Extract the (x, y) coordinate from the center of the cell holding the provided text.  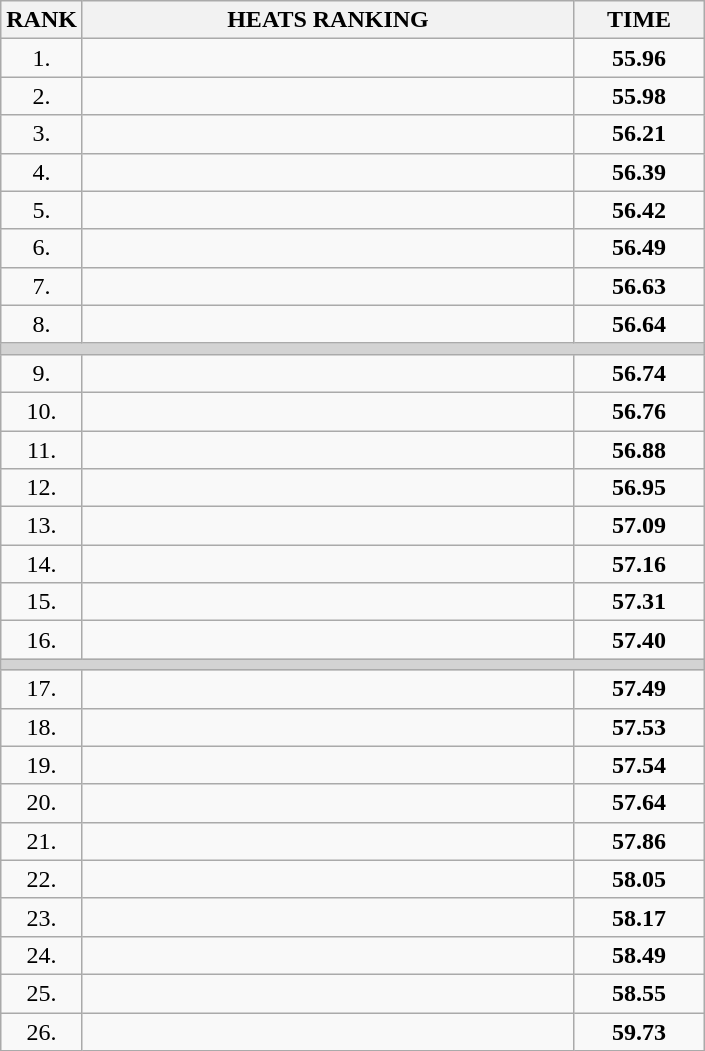
14. (42, 564)
59.73 (640, 1031)
1. (42, 58)
17. (42, 689)
57.31 (640, 602)
8. (42, 324)
58.55 (640, 993)
11. (42, 449)
57.54 (640, 765)
19. (42, 765)
HEATS RANKING (328, 20)
9. (42, 373)
5. (42, 210)
22. (42, 879)
57.53 (640, 727)
56.42 (640, 210)
15. (42, 602)
13. (42, 526)
56.21 (640, 134)
10. (42, 411)
58.17 (640, 917)
18. (42, 727)
23. (42, 917)
56.64 (640, 324)
56.95 (640, 488)
55.96 (640, 58)
58.05 (640, 879)
57.16 (640, 564)
57.40 (640, 640)
56.39 (640, 172)
TIME (640, 20)
24. (42, 955)
57.09 (640, 526)
56.74 (640, 373)
4. (42, 172)
56.88 (640, 449)
3. (42, 134)
55.98 (640, 96)
57.86 (640, 841)
20. (42, 803)
56.76 (640, 411)
56.49 (640, 248)
2. (42, 96)
58.49 (640, 955)
26. (42, 1031)
25. (42, 993)
7. (42, 286)
16. (42, 640)
6. (42, 248)
12. (42, 488)
57.49 (640, 689)
56.63 (640, 286)
21. (42, 841)
57.64 (640, 803)
RANK (42, 20)
